Extract the (X, Y) coordinate from the center of the cell holding the provided text.  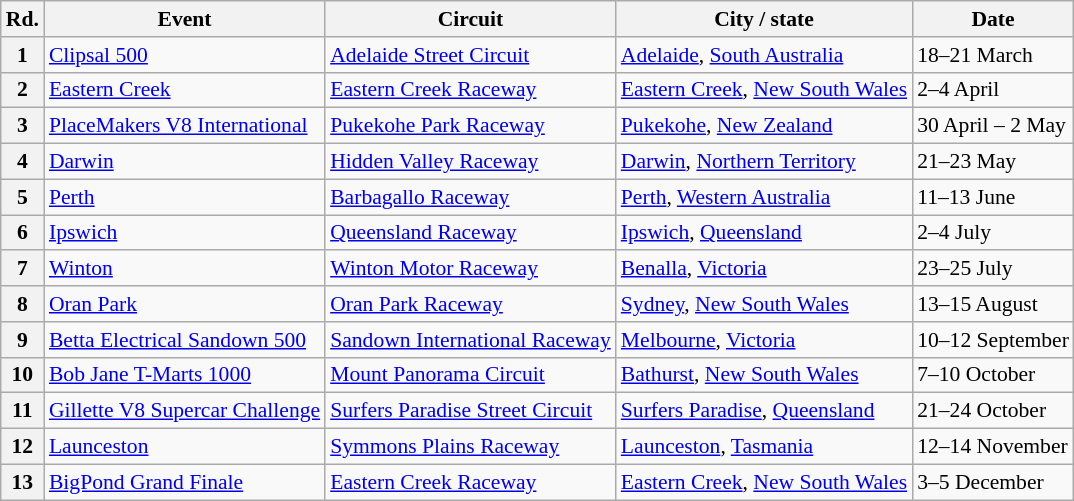
BigPond Grand Finale (184, 482)
Ipswich (184, 233)
Ipswich, Queensland (764, 233)
Bob Jane T-Marts 1000 (184, 375)
2–4 April (993, 90)
Adelaide, South Australia (764, 55)
13–15 August (993, 304)
Circuit (470, 19)
6 (22, 233)
Bathurst, New South Wales (764, 375)
Perth, Western Australia (764, 197)
Oran Park (184, 304)
Surfers Paradise, Queensland (764, 411)
21–24 October (993, 411)
23–25 July (993, 269)
4 (22, 162)
Darwin (184, 162)
10–12 September (993, 340)
Date (993, 19)
13 (22, 482)
30 April – 2 May (993, 126)
Launceston (184, 447)
Barbagallo Raceway (470, 197)
Darwin, Northern Territory (764, 162)
Surfers Paradise Street Circuit (470, 411)
Launceston, Tasmania (764, 447)
2–4 July (993, 233)
Perth (184, 197)
Betta Electrical Sandown 500 (184, 340)
City / state (764, 19)
Pukekohe, New Zealand (764, 126)
11 (22, 411)
10 (22, 375)
Benalla, Victoria (764, 269)
Mount Panorama Circuit (470, 375)
Gillette V8 Supercar Challenge (184, 411)
Eastern Creek (184, 90)
Rd. (22, 19)
Melbourne, Victoria (764, 340)
Winton Motor Raceway (470, 269)
Queensland Raceway (470, 233)
Sydney, New South Wales (764, 304)
Winton (184, 269)
Pukekohe Park Raceway (470, 126)
12–14 November (993, 447)
PlaceMakers V8 International (184, 126)
Event (184, 19)
2 (22, 90)
Oran Park Raceway (470, 304)
9 (22, 340)
11–13 June (993, 197)
21–23 May (993, 162)
8 (22, 304)
18–21 March (993, 55)
1 (22, 55)
7 (22, 269)
5 (22, 197)
Symmons Plains Raceway (470, 447)
Adelaide Street Circuit (470, 55)
Hidden Valley Raceway (470, 162)
Clipsal 500 (184, 55)
3–5 December (993, 482)
Sandown International Raceway (470, 340)
12 (22, 447)
3 (22, 126)
7–10 October (993, 375)
